Capture the cell that displays the provided text and extract its (x, y) central coordinate. 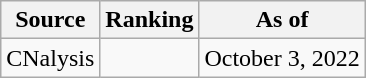
Source (50, 20)
CNalysis (50, 58)
October 3, 2022 (282, 58)
As of (282, 20)
Ranking (150, 20)
